Locate the cell with the specified text and output its (x, y) center coordinate. 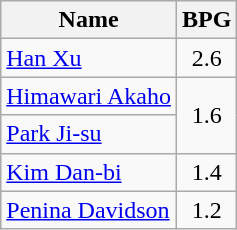
2.6 (206, 58)
Kim Dan-bi (89, 172)
1.2 (206, 210)
Han Xu (89, 58)
BPG (206, 20)
Himawari Akaho (89, 96)
Penina Davidson (89, 210)
Park Ji-su (89, 134)
1.6 (206, 115)
Name (89, 20)
1.4 (206, 172)
